Output the [X, Y] coordinate of the center of the cell containing the given text.  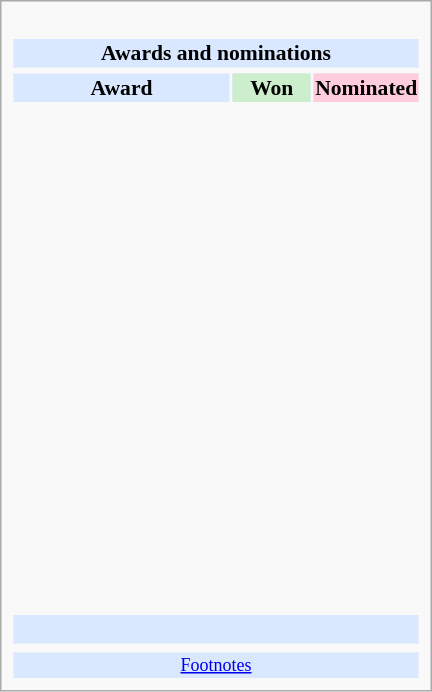
Won [272, 87]
Nominated [366, 87]
Awards and nominations Award Won Nominated Footnotes [216, 346]
Awards and nominations [216, 53]
Footnotes [216, 665]
Award [121, 87]
